Return the (x, y) coordinate for the center point of the cell that contains the specified text.  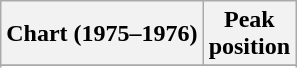
Chart (1975–1976) (102, 34)
Peakposition (249, 34)
